Detect which cell encompasses the target text, then output its (X, Y) center coordinate. 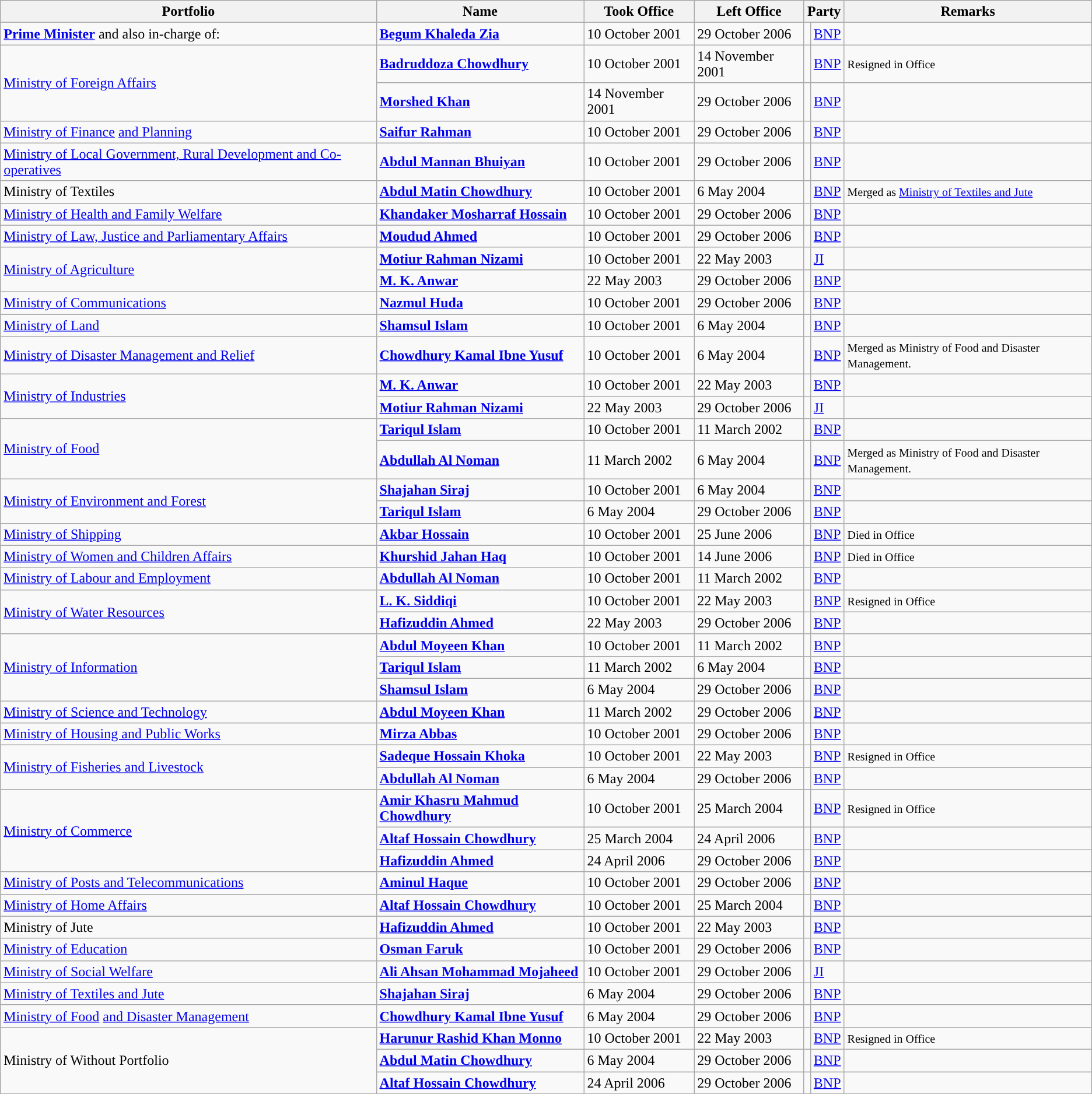
Osman Faruk (480, 949)
Ministry of Shipping (188, 534)
Saifur Rahman (480, 132)
Abdul Mannan Bhuiyan (480, 162)
Khurshid Jahan Haq (480, 556)
Ministry of Land (188, 325)
Ministry of Information (188, 667)
Ministry of Housing and Public Works (188, 734)
Morshed Khan (480, 101)
Ministry of Jute (188, 927)
Amir Khasru Mahmud Chowdhury (480, 808)
Akbar Hossain (480, 534)
Ministry of Health and Family Welfare (188, 214)
Ministry of Water Resources (188, 612)
Name (480, 12)
Sadeque Hossain Khoka (480, 756)
Ministry of Education (188, 949)
Remarks (968, 12)
Ministry of Food and Disaster Management (188, 1016)
Ministry of Posts and Telecommunications (188, 883)
Badruddoza Chowdhury (480, 64)
Ministry of Agriculture (188, 269)
Took Office (639, 12)
Ministry of Labour and Employment (188, 578)
Ministry of Industries (188, 397)
Ministry of Without Portfolio (188, 1060)
Harunur Rashid Khan Monno (480, 1038)
Ministry of Commerce (188, 830)
Moudud Ahmed (480, 236)
Ministry of Local Government, Rural Development and Co-operatives (188, 162)
Left Office (749, 12)
Ministry of Food (188, 449)
Aminul Haque (480, 883)
Ministry of Women and Children Affairs (188, 556)
Ministry of Fisheries and Livestock (188, 767)
Begum Khaleda Zia (480, 34)
L. K. Siddiqi (480, 601)
14 June 2006 (749, 556)
Nazmul Huda (480, 303)
Ministry of Home Affairs (188, 905)
Khandaker Mosharraf Hossain (480, 214)
Party (824, 12)
25 June 2006 (749, 534)
Ministry of Environment and Forest (188, 501)
Portfolio (188, 12)
Ministry of Law, Justice and Parliamentary Affairs (188, 236)
Ministry of Communications (188, 303)
Ministry of Textiles (188, 192)
Ministry of Science and Technology (188, 712)
Ministry of Social Welfare (188, 972)
Merged as Ministry of Textiles and Jute (968, 192)
Ministry of Foreign Affairs (188, 83)
Ministry of Finance and Planning (188, 132)
Mirza Abbas (480, 734)
Ali Ahsan Mohammad Mojaheed (480, 972)
Prime Minister and also in-charge of: (188, 34)
Ministry of Disaster Management and Relief (188, 356)
Ministry of Textiles and Jute (188, 994)
